Extract the (x, y) coordinate from the center of the cell holding the provided text.  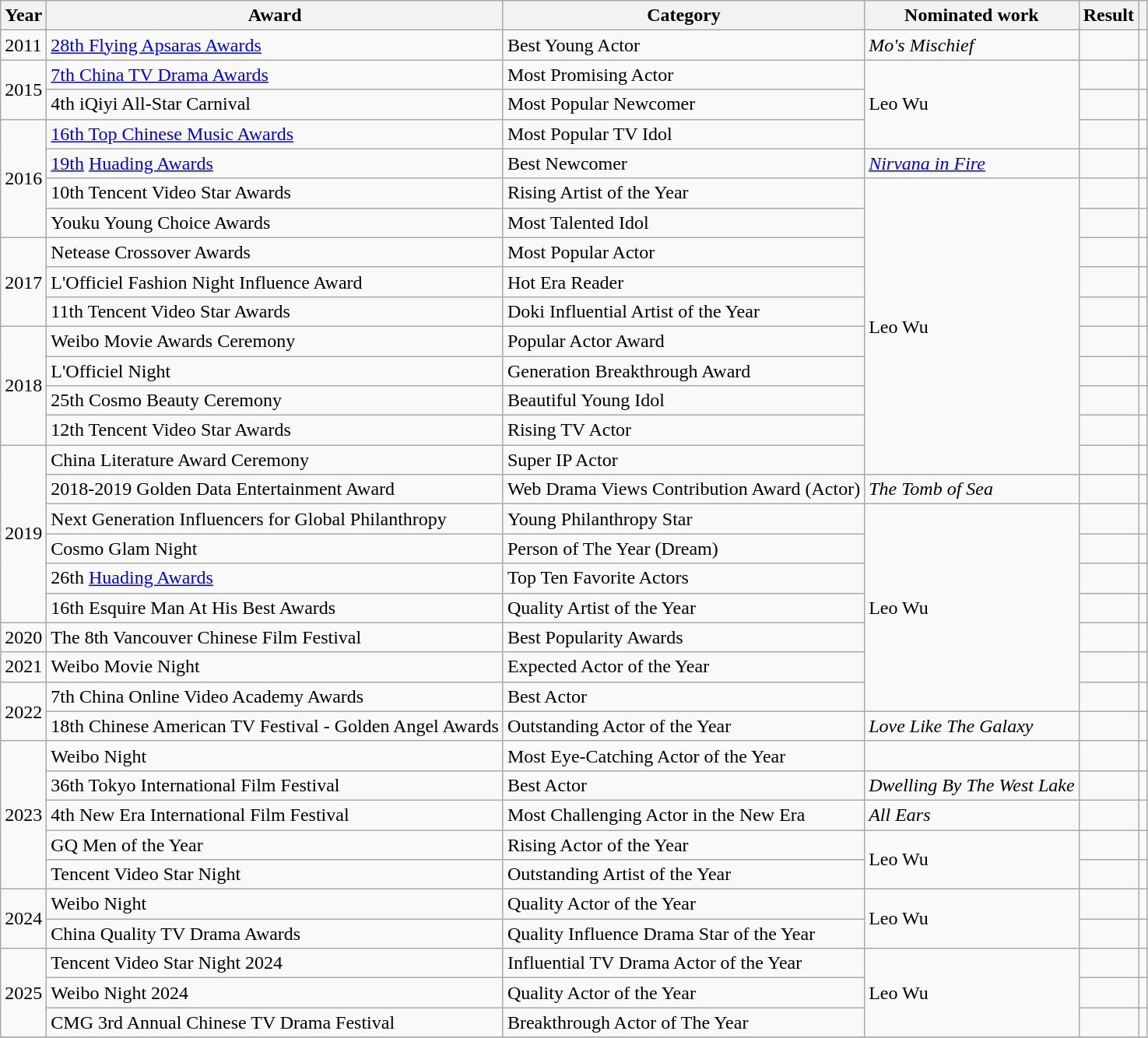
19th Huading Awards (276, 163)
Doki Influential Artist of the Year (683, 311)
Rising Artist of the Year (683, 193)
Influential TV Drama Actor of the Year (683, 963)
Popular Actor Award (683, 341)
Quality Artist of the Year (683, 608)
7th China TV Drama Awards (276, 75)
Most Popular Actor (683, 252)
Result (1108, 16)
2015 (23, 89)
Cosmo Glam Night (276, 549)
Most Popular Newcomer (683, 104)
4th iQiyi All-Star Carnival (276, 104)
2023 (23, 815)
Netease Crossover Awards (276, 252)
Youku Young Choice Awards (276, 223)
Tencent Video Star Night (276, 875)
The 8th Vancouver Chinese Film Festival (276, 637)
Weibo Night 2024 (276, 993)
L'Officiel Fashion Night Influence Award (276, 282)
All Ears (971, 815)
16th Top Chinese Music Awards (276, 134)
Best Newcomer (683, 163)
China Literature Award Ceremony (276, 460)
Most Popular TV Idol (683, 134)
Person of The Year (Dream) (683, 549)
CMG 3rd Annual Chinese TV Drama Festival (276, 1022)
Year (23, 16)
Nirvana in Fire (971, 163)
Weibo Movie Night (276, 667)
The Tomb of Sea (971, 489)
Top Ten Favorite Actors (683, 578)
Young Philanthropy Star (683, 519)
Most Promising Actor (683, 75)
Beautiful Young Idol (683, 401)
Dwelling By The West Lake (971, 785)
Generation Breakthrough Award (683, 371)
25th Cosmo Beauty Ceremony (276, 401)
2019 (23, 534)
Best Popularity Awards (683, 637)
Hot Era Reader (683, 282)
Most Talented Idol (683, 223)
Award (276, 16)
7th China Online Video Academy Awards (276, 696)
China Quality TV Drama Awards (276, 934)
Mo's Mischief (971, 45)
Outstanding Actor of the Year (683, 726)
Most Eye-Catching Actor of the Year (683, 756)
Tencent Video Star Night 2024 (276, 963)
2011 (23, 45)
11th Tencent Video Star Awards (276, 311)
12th Tencent Video Star Awards (276, 430)
Most Challenging Actor in the New Era (683, 815)
Category (683, 16)
10th Tencent Video Star Awards (276, 193)
Outstanding Artist of the Year (683, 875)
2022 (23, 711)
36th Tokyo International Film Festival (276, 785)
Breakthrough Actor of The Year (683, 1022)
Quality Influence Drama Star of the Year (683, 934)
2017 (23, 282)
28th Flying Apsaras Awards (276, 45)
Weibo Movie Awards Ceremony (276, 341)
Nominated work (971, 16)
Rising Actor of the Year (683, 844)
Rising TV Actor (683, 430)
Love Like The Galaxy (971, 726)
GQ Men of the Year (276, 844)
Super IP Actor (683, 460)
2024 (23, 919)
16th Esquire Man At His Best Awards (276, 608)
2018 (23, 385)
Expected Actor of the Year (683, 667)
26th Huading Awards (276, 578)
2018-2019 Golden Data Entertainment Award (276, 489)
Next Generation Influencers for Global Philanthropy (276, 519)
2020 (23, 637)
2016 (23, 178)
Best Young Actor (683, 45)
2025 (23, 993)
18th Chinese American TV Festival - Golden Angel Awards (276, 726)
4th New Era International Film Festival (276, 815)
L'Officiel Night (276, 371)
Web Drama Views Contribution Award (Actor) (683, 489)
2021 (23, 667)
